Determine the (x, y) coordinate at the center of the cell enclosing the given text.  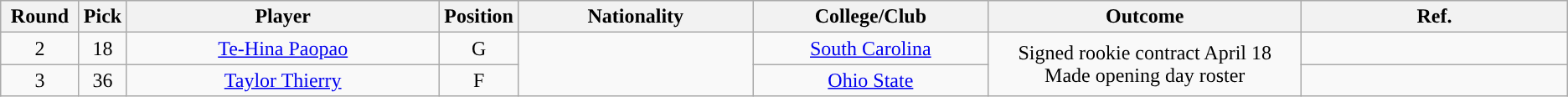
Signed rookie contract April 18Made opening day roster (1145, 64)
Position (479, 17)
South Carolina (871, 48)
Outcome (1145, 17)
Nationality (635, 17)
Ohio State (871, 80)
2 (40, 48)
Round (40, 17)
36 (102, 80)
Player (283, 17)
Ref. (1435, 17)
Taylor Thierry (283, 80)
Pick (102, 17)
18 (102, 48)
College/Club (871, 17)
G (479, 48)
Te-Hina Paopao (283, 48)
F (479, 80)
3 (40, 80)
